Detect which cell encompasses the target text, then output its (x, y) center coordinate. 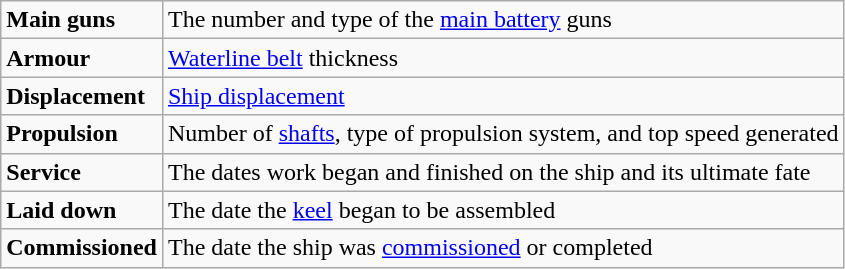
The dates work began and finished on the ship and its ultimate fate (503, 172)
Armour (82, 58)
Service (82, 172)
Propulsion (82, 134)
Waterline belt thickness (503, 58)
Main guns (82, 20)
The date the keel began to be assembled (503, 210)
Commissioned (82, 248)
Laid down (82, 210)
Number of shafts, type of propulsion system, and top speed generated (503, 134)
Ship displacement (503, 96)
Displacement (82, 96)
The number and type of the main battery guns (503, 20)
The date the ship was commissioned or completed (503, 248)
